From the cell containing the given text, extract its center point as (X, Y) coordinate. 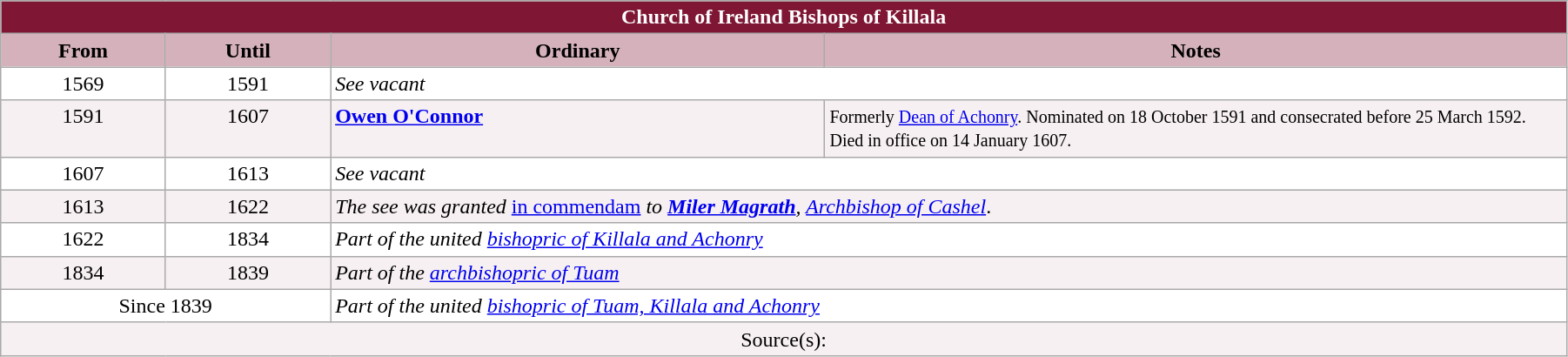
Since 1839 (165, 306)
The see was granted in commendam to Miler Magrath, Archbishop of Cashel. (948, 206)
Church of Ireland Bishops of Killala (784, 17)
Until (247, 51)
Notes (1196, 51)
Part of the archbishopric of Tuam (948, 273)
From (84, 51)
Formerly Dean of Achonry. Nominated on 18 October 1591 and consecrated before 25 March 1592. Died in office on 14 January 1607. (1196, 129)
1569 (84, 84)
Part of the united bishopric of Tuam, Killala and Achonry (948, 306)
Part of the united bishopric of Killala and Achonry (948, 239)
Source(s): (784, 339)
Owen O'Connor (578, 129)
Ordinary (578, 51)
1839 (247, 273)
